Identify which cell holds the provided text, then report its (x, y) central coordinate. 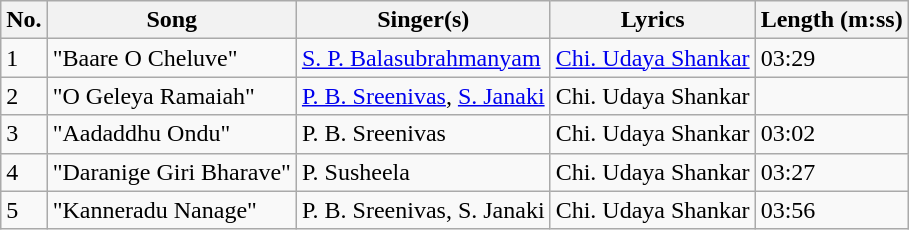
Singer(s) (423, 20)
"O Geleya Ramaiah" (172, 96)
03:02 (832, 134)
Length (m:ss) (832, 20)
5 (24, 210)
S. P. Balasubrahmanyam (423, 58)
03:29 (832, 58)
P. B. Sreenivas (423, 134)
"Kanneradu Nanage" (172, 210)
"Aadaddhu Ondu" (172, 134)
P. Susheela (423, 172)
1 (24, 58)
03:56 (832, 210)
4 (24, 172)
No. (24, 20)
"Baare O Cheluve" (172, 58)
03:27 (832, 172)
Song (172, 20)
"Daranige Giri Bharave" (172, 172)
Lyrics (652, 20)
3 (24, 134)
2 (24, 96)
